Find where the given text appears and provide that cell's center as (x, y) coordinate. 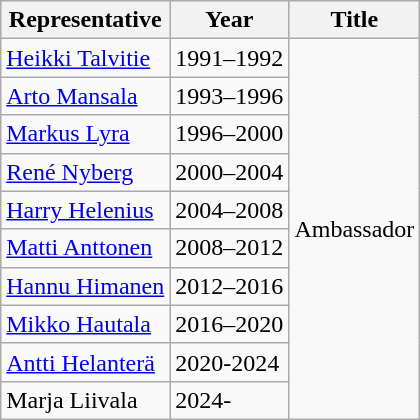
Markus Lyra (86, 134)
Mikko Hautala (86, 324)
Title (354, 20)
2016–2020 (230, 324)
2024- (230, 400)
Year (230, 20)
Representative (86, 20)
Arto Mansala (86, 96)
Matti Anttonen (86, 248)
2004–2008 (230, 210)
Ambassador (354, 230)
Marja Liivala (86, 400)
2012–2016 (230, 286)
1993–1996 (230, 96)
Antti Helanterä (86, 362)
2000–2004 (230, 172)
1991–1992 (230, 58)
Harry Helenius (86, 210)
2020-2024 (230, 362)
2008–2012 (230, 248)
Heikki Talvitie (86, 58)
Hannu Himanen (86, 286)
René Nyberg (86, 172)
1996–2000 (230, 134)
